From the cell containing the given text, extract its center point as (X, Y) coordinate. 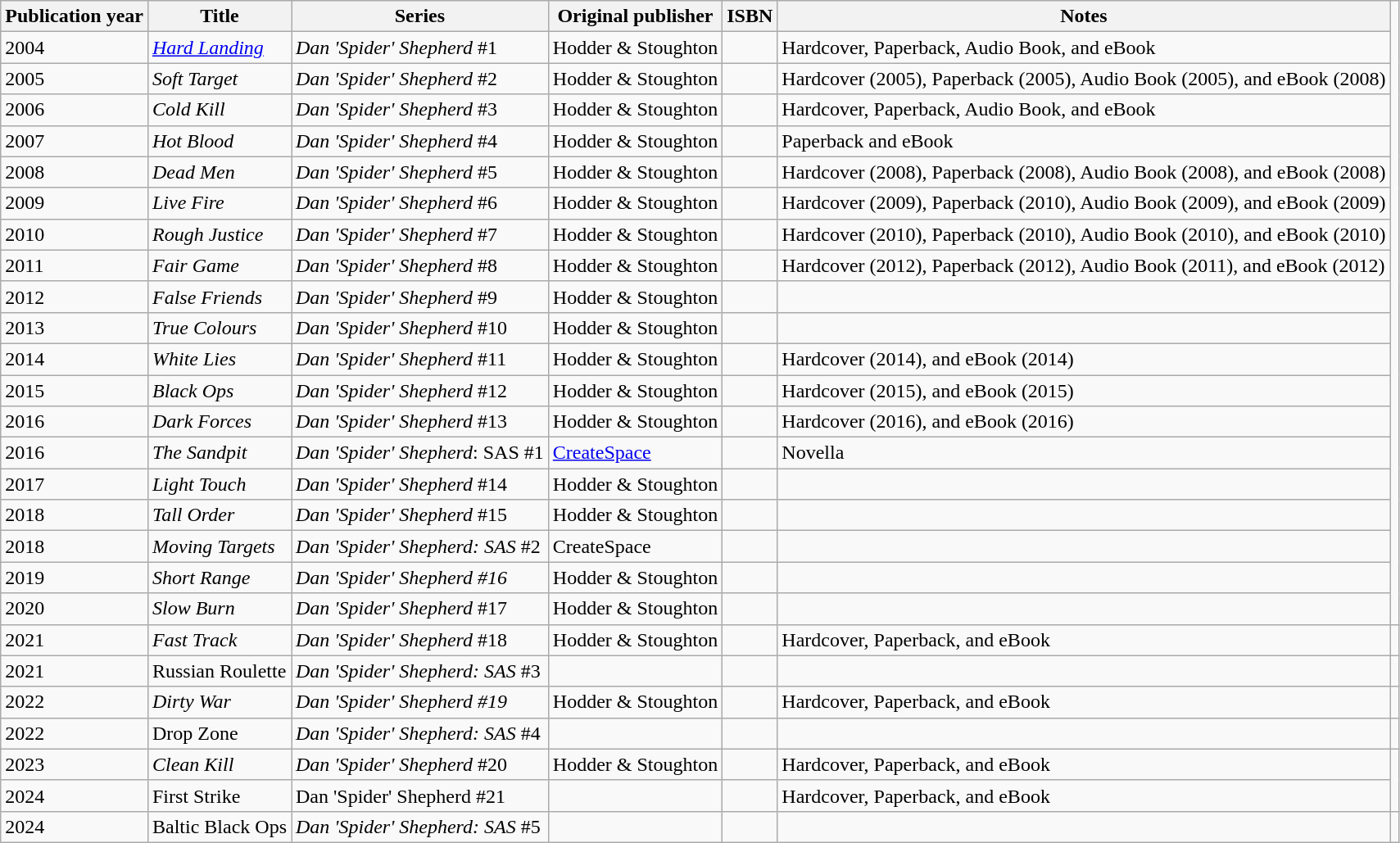
Short Range (220, 578)
Dan 'Spider' Shepherd: SAS #3 (420, 671)
2006 (75, 110)
Cold Kill (220, 110)
Dan 'Spider' Shepherd #11 (420, 359)
Dan 'Spider' Shepherd: SAS #4 (420, 733)
True Colours (220, 328)
False Friends (220, 297)
Novella (1084, 453)
2007 (75, 141)
Dan 'Spider' Shepherd #19 (420, 702)
Dan 'Spider' Shepherd #15 (420, 515)
2004 (75, 48)
Slow Burn (220, 609)
Dirty War (220, 702)
Hardcover (2015), and eBook (2015) (1084, 391)
Series (420, 16)
Dark Forces (220, 422)
2012 (75, 297)
Drop Zone (220, 733)
The Sandpit (220, 453)
Dan 'Spider' Shepherd #9 (420, 297)
Dan 'Spider' Shepherd #1 (420, 48)
Hard Landing (220, 48)
Hardcover (2010), Paperback (2010), Audio Book (2010), and eBook (2010) (1084, 234)
2017 (75, 484)
2011 (75, 265)
Dan 'Spider' Shepherd #10 (420, 328)
Hot Blood (220, 141)
Dan 'Spider' Shepherd #18 (420, 640)
White Lies (220, 359)
2023 (75, 764)
Baltic Black Ops (220, 827)
Tall Order (220, 515)
Soft Target (220, 79)
Dan 'Spider' Shepherd #16 (420, 578)
Dan 'Spider' Shepherd #5 (420, 172)
Dan 'Spider' Shepherd #2 (420, 79)
2009 (75, 203)
Dan 'Spider' Shepherd #6 (420, 203)
Light Touch (220, 484)
Dan 'Spider' Shepherd: SAS #1 (420, 453)
Clean Kill (220, 764)
Dead Men (220, 172)
Dan 'Spider' Shepherd #3 (420, 110)
Dan 'Spider' Shepherd #21 (420, 795)
Hardcover (2016), and eBook (2016) (1084, 422)
2015 (75, 391)
Notes (1084, 16)
Dan 'Spider' Shepherd #20 (420, 764)
Hardcover (2012), Paperback (2012), Audio Book (2011), and eBook (2012) (1084, 265)
2008 (75, 172)
Russian Roulette (220, 671)
Fast Track (220, 640)
Dan 'Spider' Shepherd #7 (420, 234)
2010 (75, 234)
Hardcover (2009), Paperback (2010), Audio Book (2009), and eBook (2009) (1084, 203)
Dan 'Spider' Shepherd #13 (420, 422)
Black Ops (220, 391)
Dan 'Spider' Shepherd #12 (420, 391)
2014 (75, 359)
Dan 'Spider' Shepherd #14 (420, 484)
Hardcover (2014), and eBook (2014) (1084, 359)
Hardcover (2008), Paperback (2008), Audio Book (2008), and eBook (2008) (1084, 172)
Publication year (75, 16)
Dan 'Spider' Shepherd: SAS #2 (420, 546)
Dan 'Spider' Shepherd #17 (420, 609)
Dan 'Spider' Shepherd #8 (420, 265)
Fair Game (220, 265)
First Strike (220, 795)
Title (220, 16)
Hardcover (2005), Paperback (2005), Audio Book (2005), and eBook (2008) (1084, 79)
2005 (75, 79)
Paperback and eBook (1084, 141)
Rough Justice (220, 234)
2019 (75, 578)
Dan 'Spider' Shepherd: SAS #5 (420, 827)
ISBN (750, 16)
Dan 'Spider' Shepherd #4 (420, 141)
Live Fire (220, 203)
Original publisher (635, 16)
Moving Targets (220, 546)
2013 (75, 328)
2020 (75, 609)
